Find where the given text appears and provide that cell's center as (X, Y) coordinate. 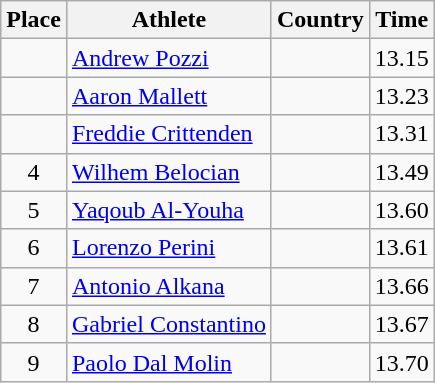
Gabriel Constantino (168, 324)
4 (34, 172)
13.70 (402, 362)
13.49 (402, 172)
Wilhem Belocian (168, 172)
13.60 (402, 210)
6 (34, 248)
13.31 (402, 134)
Place (34, 20)
Country (320, 20)
Athlete (168, 20)
Lorenzo Perini (168, 248)
9 (34, 362)
Yaqoub Al-Youha (168, 210)
Freddie Crittenden (168, 134)
13.66 (402, 286)
13.61 (402, 248)
Time (402, 20)
8 (34, 324)
Andrew Pozzi (168, 58)
13.67 (402, 324)
5 (34, 210)
13.23 (402, 96)
7 (34, 286)
Aaron Mallett (168, 96)
Paolo Dal Molin (168, 362)
13.15 (402, 58)
Antonio Alkana (168, 286)
